Find where the given text appears and provide that cell's center as [x, y] coordinate. 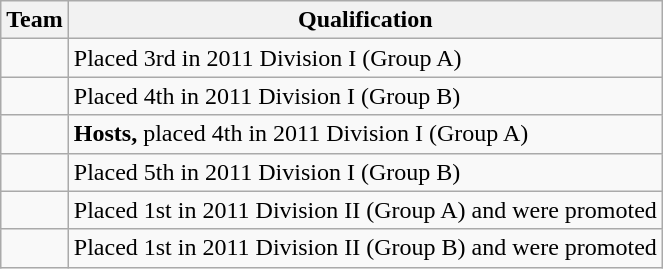
Placed 3rd in 2011 Division I (Group A) [365, 58]
Team [35, 20]
Placed 1st in 2011 Division II (Group A) and were promoted [365, 210]
Placed 5th in 2011 Division I (Group B) [365, 172]
Placed 1st in 2011 Division II (Group B) and were promoted [365, 248]
Hosts, placed 4th in 2011 Division I (Group A) [365, 134]
Qualification [365, 20]
Placed 4th in 2011 Division I (Group B) [365, 96]
